Extract the [x, y] coordinate from the center of the cell holding the provided text.  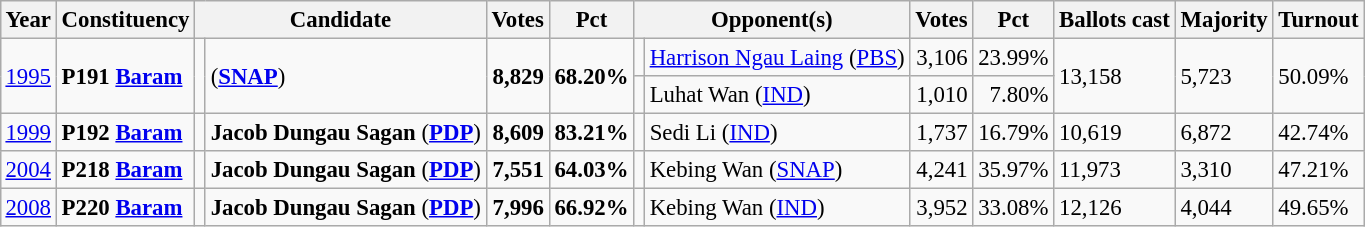
1,737 [942, 133]
Candidate [340, 20]
3,106 [942, 57]
33.08% [1014, 208]
Opponent(s) [772, 20]
Year [28, 20]
7,996 [518, 208]
35.97% [1014, 170]
1999 [28, 133]
1,010 [942, 95]
Kebing Wan (SNAP) [777, 170]
7,551 [518, 170]
2004 [28, 170]
Luhat Wan (IND) [777, 95]
66.92% [592, 208]
8,609 [518, 133]
13,158 [1114, 76]
(SNAP) [346, 76]
3,952 [942, 208]
49.65% [1318, 208]
5,723 [1224, 76]
6,872 [1224, 133]
68.20% [592, 76]
64.03% [592, 170]
4,044 [1224, 208]
P192 Baram [125, 133]
16.79% [1014, 133]
3,310 [1224, 170]
10,619 [1114, 133]
8,829 [518, 76]
Constituency [125, 20]
Turnout [1318, 20]
Harrison Ngau Laing (PBS) [777, 57]
Sedi Li (IND) [777, 133]
Majority [1224, 20]
P220 Baram [125, 208]
Ballots cast [1114, 20]
11,973 [1114, 170]
12,126 [1114, 208]
50.09% [1318, 76]
2008 [28, 208]
1995 [28, 76]
47.21% [1318, 170]
P218 Baram [125, 170]
Kebing Wan (IND) [777, 208]
4,241 [942, 170]
42.74% [1318, 133]
83.21% [592, 133]
23.99% [1014, 57]
P191 Baram [125, 76]
7.80% [1014, 95]
